Determine the [X, Y] coordinate at the center of the cell enclosing the given text.  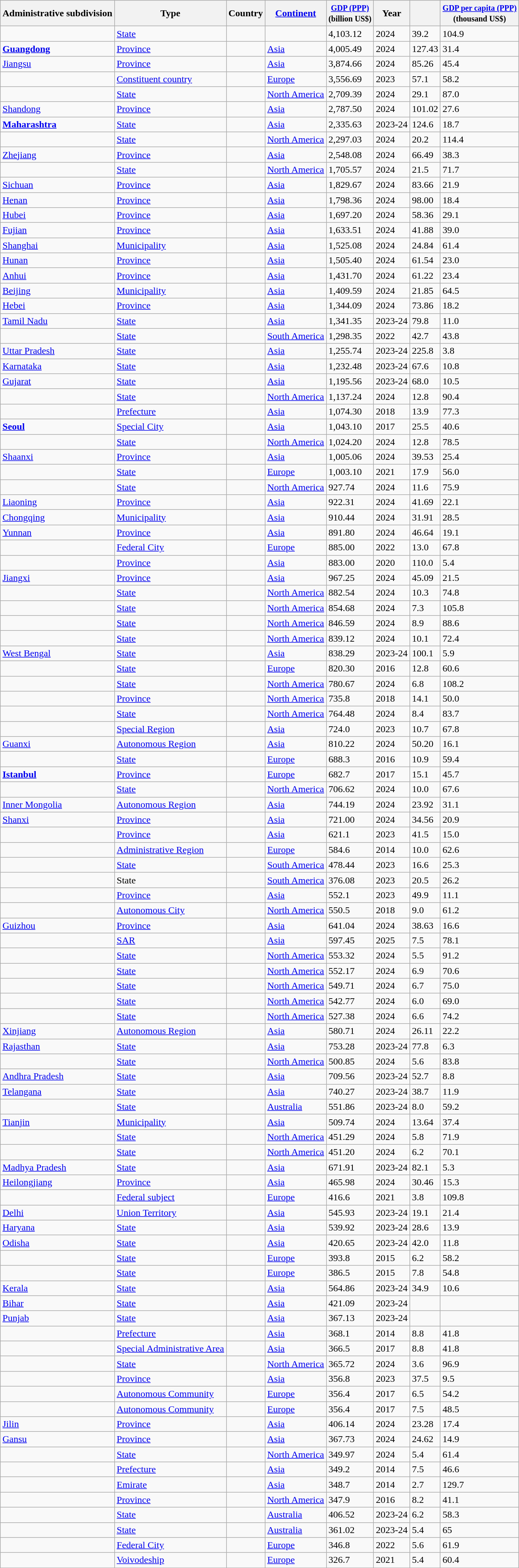
348.7 [350, 1485]
25.4 [480, 457]
20.9 [480, 820]
6.6 [425, 1016]
5.5 [425, 956]
Union Territory [171, 1213]
3,874.66 [350, 64]
552.17 [350, 971]
Special Administrative Area [171, 1348]
1,341.35 [350, 321]
34.9 [425, 1288]
16.1 [480, 744]
15.1 [425, 774]
22.2 [480, 1031]
45.7 [480, 774]
671.91 [350, 1167]
20.2 [425, 139]
23.92 [425, 804]
73.86 [425, 306]
Inner Mongolia [58, 804]
882.54 [350, 593]
361.02 [350, 1530]
21.85 [425, 291]
Tianjin [58, 1122]
54.8 [480, 1273]
549.71 [350, 986]
420.65 [350, 1243]
3.6 [425, 1364]
Telangana [58, 1092]
30.46 [425, 1182]
38.3 [480, 154]
48.5 [480, 1409]
8.2 [425, 1500]
64.5 [480, 291]
26.11 [425, 1031]
62.6 [480, 850]
18.7 [480, 124]
Punjab [58, 1318]
8.0 [425, 1107]
376.08 [350, 880]
108.2 [480, 683]
60.4 [480, 1560]
724.0 [350, 729]
83.8 [480, 1061]
688.3 [350, 759]
27.6 [480, 109]
6.8 [425, 683]
GDP per capita (PPP)(thousand US$) [480, 14]
Xinjiang [58, 1031]
Shanxi [58, 820]
365.72 [350, 1364]
Gujarat [58, 381]
846.59 [350, 623]
552.1 [350, 895]
Liaoning [58, 502]
1,697.20 [350, 215]
465.98 [350, 1182]
11.0 [480, 321]
Guangdong [58, 49]
9.0 [425, 910]
59.2 [480, 1107]
367.13 [350, 1318]
545.93 [350, 1213]
6.7 [425, 986]
1,409.59 [350, 291]
74.2 [480, 1016]
28.6 [425, 1228]
597.45 [350, 941]
Hubei [58, 215]
Hunan [58, 260]
Hebei [58, 306]
50.20 [425, 744]
Jiangsu [58, 64]
109.8 [480, 1198]
124.6 [425, 124]
18.2 [480, 306]
15.0 [480, 835]
1,024.20 [350, 442]
910.44 [350, 517]
SAR [171, 941]
2025 [392, 941]
6.9 [425, 971]
105.8 [480, 608]
40.6 [480, 426]
52.7 [425, 1076]
6.3 [480, 1046]
25.3 [480, 865]
1,195.56 [350, 381]
709.56 [350, 1076]
21.9 [480, 185]
Istanbul [58, 774]
740.27 [350, 1092]
69.0 [480, 1001]
883.00 [350, 563]
1,633.51 [350, 230]
1,005.06 [350, 457]
23.4 [480, 276]
28.5 [480, 517]
56.0 [480, 472]
114.4 [480, 139]
77.3 [480, 411]
Administrative Region [171, 850]
60.6 [480, 668]
346.8 [350, 1545]
500.85 [350, 1061]
66.49 [425, 154]
682.7 [350, 774]
59.4 [480, 759]
542.77 [350, 1001]
24.62 [425, 1439]
Beijing [58, 291]
Sichuan [58, 185]
31.4 [480, 49]
10.1 [425, 638]
2,709.39 [350, 94]
14.9 [480, 1439]
Special City [171, 426]
71.9 [480, 1137]
110.0 [425, 563]
347.9 [350, 1500]
967.25 [350, 578]
42.7 [425, 336]
11.9 [480, 1092]
11.1 [480, 895]
Fujian [58, 230]
478.44 [350, 865]
39.0 [480, 230]
5.3 [480, 1167]
Jiangxi [58, 578]
17.9 [425, 472]
366.5 [350, 1348]
3,556.69 [350, 79]
1,431.70 [350, 276]
Chongqing [58, 517]
75.0 [480, 986]
13.0 [425, 548]
Country [246, 14]
101.02 [425, 109]
49.9 [425, 895]
368.1 [350, 1333]
744.19 [350, 804]
21.4 [480, 1213]
2,335.63 [350, 124]
39.2 [425, 34]
61.2 [480, 910]
10.9 [425, 759]
Administrative subdivision [58, 14]
82.1 [425, 1167]
72.4 [480, 638]
1,043.10 [350, 426]
Delhi [58, 1213]
706.62 [350, 789]
61.54 [425, 260]
Anhui [58, 276]
Yunnan [58, 532]
41.88 [425, 230]
451.20 [350, 1152]
5.8 [425, 1137]
Voivodeship [171, 1560]
129.7 [480, 1485]
393.8 [350, 1258]
6.5 [425, 1394]
Heilongjiang [58, 1182]
1,829.67 [350, 185]
1,255.74 [350, 351]
22.1 [480, 502]
Constituent country [171, 79]
58.3 [480, 1515]
10.5 [480, 381]
4,103.12 [350, 34]
14.1 [425, 699]
11.8 [480, 1243]
Tamil Nadu [58, 321]
61.9 [480, 1545]
406.52 [350, 1515]
927.74 [350, 487]
Continent [296, 14]
Karnataka [58, 366]
83.66 [425, 185]
46.64 [425, 532]
65 [480, 1530]
839.12 [350, 638]
2,297.03 [350, 139]
91.2 [480, 956]
Federal subject [171, 1198]
753.28 [350, 1046]
386.5 [350, 1273]
98.00 [425, 200]
Madhya Pradesh [58, 1167]
820.30 [350, 668]
Shandong [58, 109]
406.14 [350, 1424]
641.04 [350, 926]
61.22 [425, 276]
922.31 [350, 502]
31.1 [480, 804]
1,525.08 [350, 245]
356.8 [350, 1379]
50.0 [480, 699]
78.1 [480, 941]
780.67 [350, 683]
38.7 [425, 1092]
564.86 [350, 1288]
43.8 [480, 336]
Year [392, 14]
326.7 [350, 1560]
25.5 [425, 426]
854.68 [350, 608]
77.8 [425, 1046]
26.2 [480, 880]
74.8 [480, 593]
75.9 [480, 487]
41.5 [425, 835]
10.6 [480, 1288]
2,787.50 [350, 109]
10.8 [480, 366]
5.9 [480, 653]
Seoul [58, 426]
349.2 [350, 1470]
Odisha [58, 1243]
23.0 [480, 260]
37.5 [425, 1379]
42.0 [425, 1243]
85.26 [425, 64]
88.6 [480, 623]
96.9 [480, 1364]
1,705.57 [350, 170]
885.00 [350, 548]
2020 [392, 563]
11.6 [425, 487]
54.2 [480, 1394]
1,798.36 [350, 200]
20.5 [425, 880]
68.0 [425, 381]
37.4 [480, 1122]
Guanxi [58, 744]
46.6 [480, 1470]
416.6 [350, 1198]
70.1 [480, 1152]
Rajasthan [58, 1046]
104.9 [480, 34]
1,344.09 [350, 306]
4,005.49 [350, 49]
Zhejiang [58, 154]
70.6 [480, 971]
10.7 [425, 729]
1,232.48 [350, 366]
18.4 [480, 200]
57.1 [425, 79]
Special Region [171, 729]
584.6 [350, 850]
764.48 [350, 714]
127.43 [425, 49]
13.64 [425, 1122]
31.91 [425, 517]
Andhra Pradesh [58, 1076]
GDP (PPP)(billion US$) [350, 14]
891.80 [350, 532]
23.28 [425, 1424]
539.92 [350, 1228]
71.7 [480, 170]
83.7 [480, 714]
45.4 [480, 64]
367.73 [350, 1439]
87.0 [480, 94]
24.84 [425, 245]
810.22 [350, 744]
100.1 [425, 653]
Uttar Pradesh [58, 351]
58.36 [425, 215]
Shanghai [58, 245]
451.29 [350, 1137]
Autonomous City [171, 910]
West Bengal [58, 653]
Bihar [58, 1303]
551.86 [350, 1107]
41.1 [480, 1500]
225.8 [425, 351]
8.9 [425, 623]
735.8 [350, 699]
38.63 [425, 926]
Type [171, 14]
349.97 [350, 1454]
78.5 [480, 442]
553.32 [350, 956]
6.0 [425, 1001]
621.1 [350, 835]
41.69 [425, 502]
10.3 [425, 593]
34.56 [425, 820]
39.53 [425, 457]
7.3 [425, 608]
1,298.35 [350, 336]
509.74 [350, 1122]
550.5 [350, 910]
79.8 [425, 321]
Emirate [171, 1485]
17.4 [480, 1424]
1,137.24 [350, 396]
421.09 [350, 1303]
Gansu [58, 1439]
Shaanxi [58, 457]
1,003.10 [350, 472]
9.5 [480, 1379]
Haryana [58, 1228]
Kerala [58, 1288]
Guizhou [58, 926]
Henan [58, 200]
838.29 [350, 653]
721.00 [350, 820]
2,548.08 [350, 154]
15.3 [480, 1182]
90.4 [480, 396]
2.7 [425, 1485]
580.71 [350, 1031]
527.38 [350, 1016]
Maharashtra [58, 124]
7.8 [425, 1273]
45.09 [425, 578]
Jilin [58, 1424]
1,074.30 [350, 411]
8.4 [425, 714]
1,505.40 [350, 260]
